Find where the given text appears and provide that cell's center as [X, Y] coordinate. 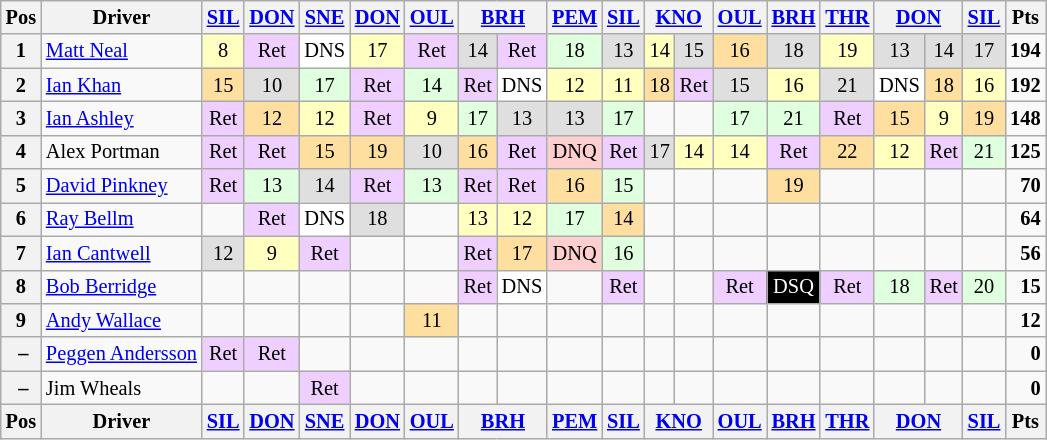
Ian Cantwell [122, 253]
70 [1025, 186]
Ian Khan [122, 85]
David Pinkney [122, 186]
7 [21, 253]
Peggen Andersson [122, 354]
22 [847, 152]
20 [984, 287]
5 [21, 186]
125 [1025, 152]
192 [1025, 85]
Ray Bellm [122, 219]
Ian Ashley [122, 118]
Bob Berridge [122, 287]
Matt Neal [122, 51]
DSQ [794, 287]
64 [1025, 219]
148 [1025, 118]
Jim Wheals [122, 388]
6 [21, 219]
Andy Wallace [122, 320]
56 [1025, 253]
3 [21, 118]
4 [21, 152]
2 [21, 85]
Alex Portman [122, 152]
1 [21, 51]
194 [1025, 51]
